Return the (x, y) coordinate for the center point of the cell that contains the specified text.  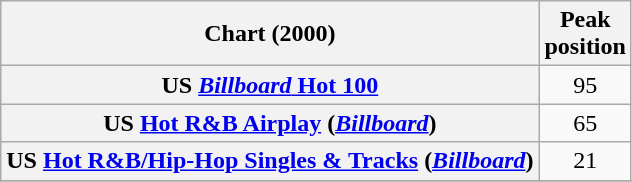
US Hot R&B Airplay (Billboard) (270, 123)
65 (585, 123)
US Billboard Hot 100 (270, 85)
21 (585, 161)
95 (585, 85)
US Hot R&B/Hip-Hop Singles & Tracks (Billboard) (270, 161)
Peakposition (585, 34)
Chart (2000) (270, 34)
